Detect which cell encompasses the target text, then output its (X, Y) center coordinate. 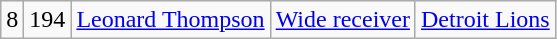
8 (12, 20)
Wide receiver (342, 20)
194 (48, 20)
Leonard Thompson (170, 20)
Detroit Lions (485, 20)
